Capture the cell that displays the provided text and extract its [X, Y] central coordinate. 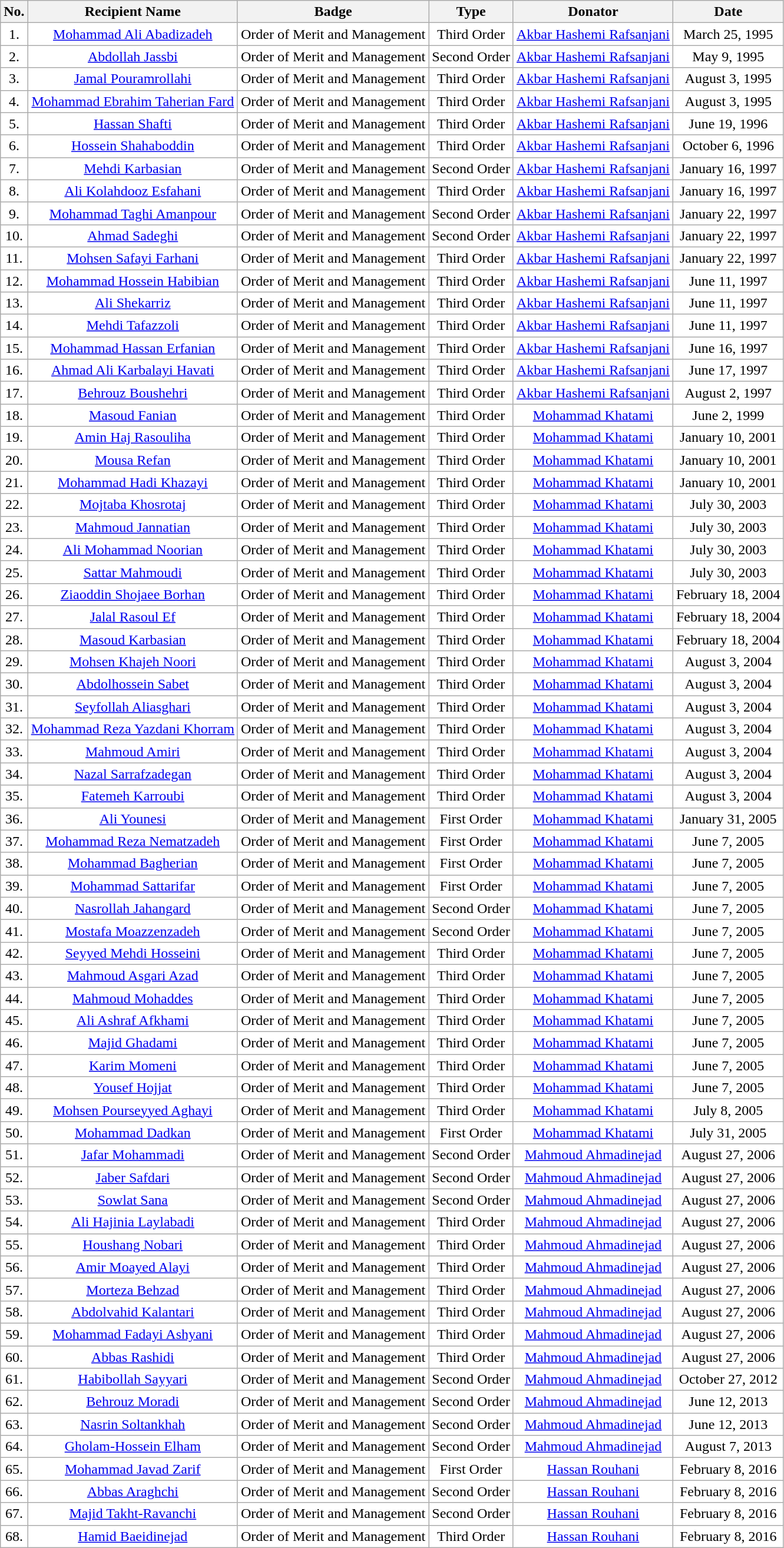
Mojtaba Khosrotaj [133, 505]
Ahmad Ali Karbalayi Havati [133, 371]
63. [14, 1424]
25. [14, 572]
Habibollah Sayyari [133, 1380]
August 2, 1997 [728, 393]
March 25, 1995 [728, 34]
61. [14, 1380]
Mohsen Khajeh Noori [133, 662]
Mahmoud Mohaddes [133, 998]
54. [14, 1222]
Ali Ashraf Afkhami [133, 1021]
4. [14, 101]
Sattar Mahmoudi [133, 572]
Seyyed Mehdi Hosseini [133, 953]
58. [14, 1312]
33. [14, 752]
August 7, 2013 [728, 1447]
Ali Shekarriz [133, 303]
5. [14, 124]
44. [14, 998]
40. [14, 908]
42. [14, 953]
30. [14, 684]
38. [14, 864]
Donator [593, 12]
Nazal Sarrafzadegan [133, 774]
Jalal Rasoul Ef [133, 617]
8. [14, 191]
Mohammad Dadkan [133, 1133]
56. [14, 1267]
3. [14, 79]
Yousef Hojjat [133, 1088]
52. [14, 1177]
July 8, 2005 [728, 1110]
7. [14, 168]
34. [14, 774]
Abdollah Jassbi [133, 57]
24. [14, 550]
Morteza Behzad [133, 1289]
28. [14, 639]
59. [14, 1334]
June 19, 1996 [728, 124]
65. [14, 1469]
October 27, 2012 [728, 1380]
Ali Kolahdooz Esfahani [133, 191]
Mohammad Javad Zarif [133, 1469]
32. [14, 729]
Amin Haj Rasouliha [133, 438]
May 9, 1995 [728, 57]
15. [14, 348]
Mahmoud Amiri [133, 752]
26. [14, 594]
53. [14, 1200]
January 31, 2005 [728, 819]
Abdolvahid Kalantari [133, 1312]
Jaber Safdari [133, 1177]
Jafar Mohammadi [133, 1155]
17. [14, 393]
Abbas Araghchi [133, 1491]
18. [14, 415]
6. [14, 146]
Seyfollah Aliasghari [133, 707]
55. [14, 1245]
Ahmad Sadeghi [133, 236]
Mahmoud Asgari Azad [133, 975]
Mehdi Tafazzoli [133, 326]
Mohsen Safayi Farhani [133, 258]
Mohammad Taghi Amanpour [133, 213]
10. [14, 236]
June 2, 1999 [728, 415]
45. [14, 1021]
9. [14, 213]
Amir Moayed Alayi [133, 1267]
Mohammad Hassan Erfanian [133, 348]
49. [14, 1110]
31. [14, 707]
21. [14, 482]
Behrouz Boushehri [133, 393]
Majid Ghadami [133, 1043]
June 17, 1997 [728, 371]
Mohammad Hadi Khazayi [133, 482]
46. [14, 1043]
Mohammad Reza Yazdani Khorram [133, 729]
Houshang Nobari [133, 1245]
41. [14, 931]
Mehdi Karbasian [133, 168]
Mohammad Bagherian [133, 864]
Ziaoddin Shojaee Borhan [133, 594]
48. [14, 1088]
51. [14, 1155]
Date [728, 12]
October 6, 1996 [728, 146]
11. [14, 258]
Hamid Baeidinejad [133, 1536]
16. [14, 371]
1. [14, 34]
Masoud Fanian [133, 415]
Fatemeh Karroubi [133, 796]
12. [14, 281]
Masoud Karbasian [133, 639]
66. [14, 1491]
19. [14, 438]
Gholam-Hossein Elham [133, 1447]
Hossein Shahaboddin [133, 146]
No. [14, 12]
July 31, 2005 [728, 1133]
Behrouz Moradi [133, 1402]
43. [14, 975]
Mohammad Ebrahim Taherian Fard [133, 101]
Sowlat Sana [133, 1200]
20. [14, 460]
June 16, 1997 [728, 348]
Mahmoud Jannatian [133, 527]
Abbas Rashidi [133, 1357]
Ali Mohammad Noorian [133, 550]
47. [14, 1066]
Badge [333, 12]
Nasrin Soltankhah [133, 1424]
Hassan Shafti [133, 124]
Jamal Pouramrollahi [133, 79]
Ali Hajinia Laylabadi [133, 1222]
68. [14, 1536]
Abdolhossein Sabet [133, 684]
Karim Momeni [133, 1066]
29. [14, 662]
Recipient Name [133, 12]
Nasrollah Jahangard [133, 908]
2. [14, 57]
Mousa Refan [133, 460]
Mohammad Hossein Habibian [133, 281]
39. [14, 886]
Ali Younesi [133, 819]
13. [14, 303]
Mohammad Ali Abadizadeh [133, 34]
27. [14, 617]
62. [14, 1402]
57. [14, 1289]
Mohammad Sattarifar [133, 886]
60. [14, 1357]
22. [14, 505]
37. [14, 841]
35. [14, 796]
67. [14, 1514]
Majid Takht-Ravanchi [133, 1514]
23. [14, 527]
Mohammad Fadayi Ashyani [133, 1334]
Mohsen Pourseyyed Aghayi [133, 1110]
36. [14, 819]
50. [14, 1133]
Type [471, 12]
Mohammad Reza Nematzadeh [133, 841]
Mostafa Moazzenzadeh [133, 931]
64. [14, 1447]
14. [14, 326]
